Return the (x, y) coordinate for the center point of the cell that contains the specified text.  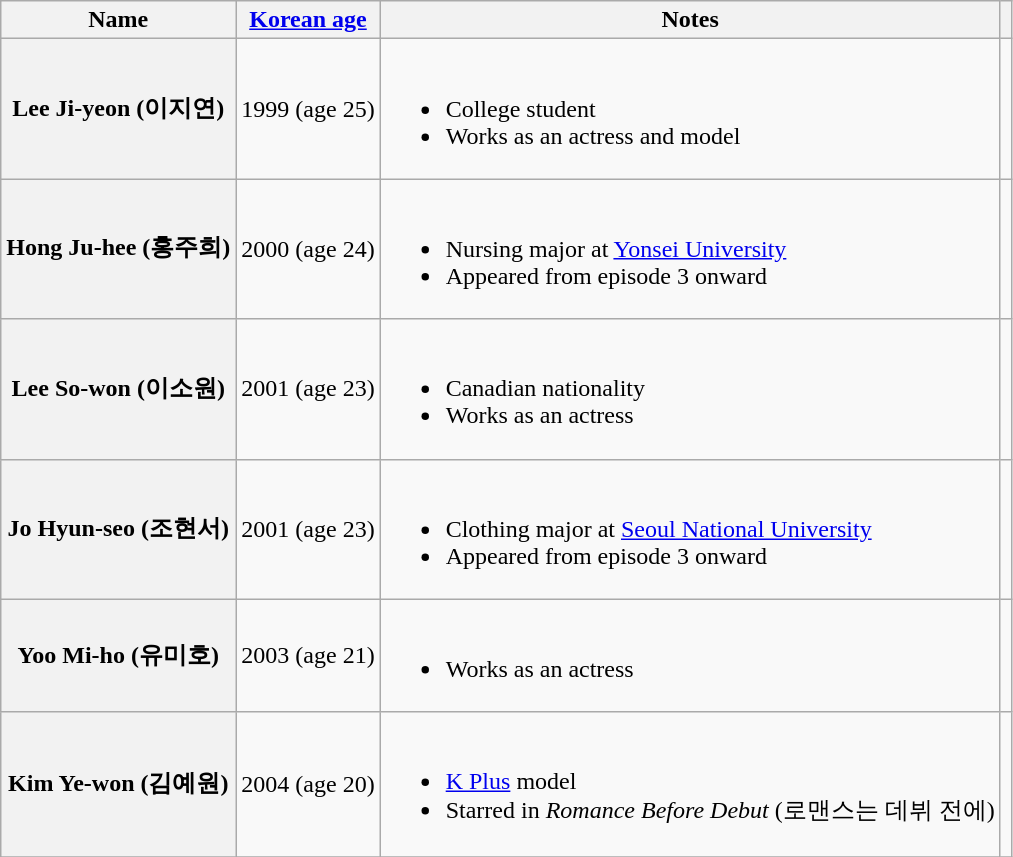
1999 (age 25) (308, 109)
Notes (690, 20)
Jo Hyun-seo (조현서) (118, 529)
K Plus modelStarred in Romance Before Debut (로맨스는 데뷔 전에) (690, 784)
College studentWorks as an actress and model (690, 109)
Korean age (308, 20)
Hong Ju-hee (홍주희) (118, 249)
2004 (age 20) (308, 784)
Lee So-won (이소원) (118, 389)
Lee Ji-yeon (이지연) (118, 109)
Nursing major at Yonsei UniversityAppeared from episode 3 onward (690, 249)
Yoo Mi-ho (유미호) (118, 656)
Name (118, 20)
Clothing major at Seoul National UniversityAppeared from episode 3 onward (690, 529)
Kim Ye-won (김예원) (118, 784)
2000 (age 24) (308, 249)
Works as an actress (690, 656)
Canadian nationalityWorks as an actress (690, 389)
2003 (age 21) (308, 656)
